Extract the (X, Y) coordinate from the center of the cell holding the provided text.  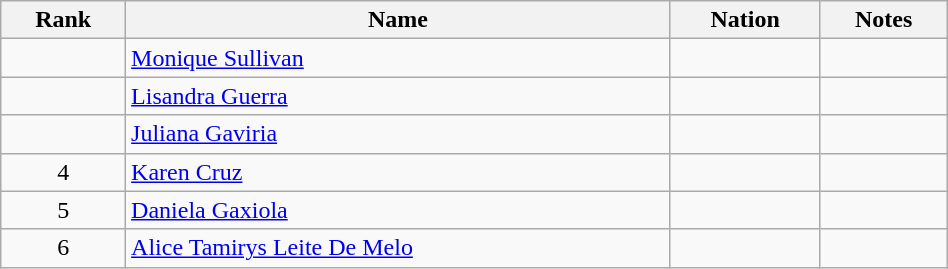
Notes (884, 20)
Alice Tamirys Leite De Melo (398, 248)
4 (64, 172)
Monique Sullivan (398, 58)
Name (398, 20)
5 (64, 210)
Rank (64, 20)
Juliana Gaviria (398, 134)
Daniela Gaxiola (398, 210)
Lisandra Guerra (398, 96)
6 (64, 248)
Nation (745, 20)
Karen Cruz (398, 172)
